For the text-containing cell, return its midpoint in [X, Y] coordinate format. 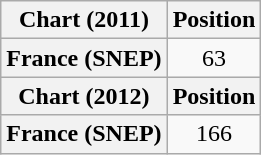
Chart (2012) [84, 96]
63 [214, 58]
Chart (2011) [84, 20]
166 [214, 134]
